Detect which cell encompasses the target text, then output its [x, y] center coordinate. 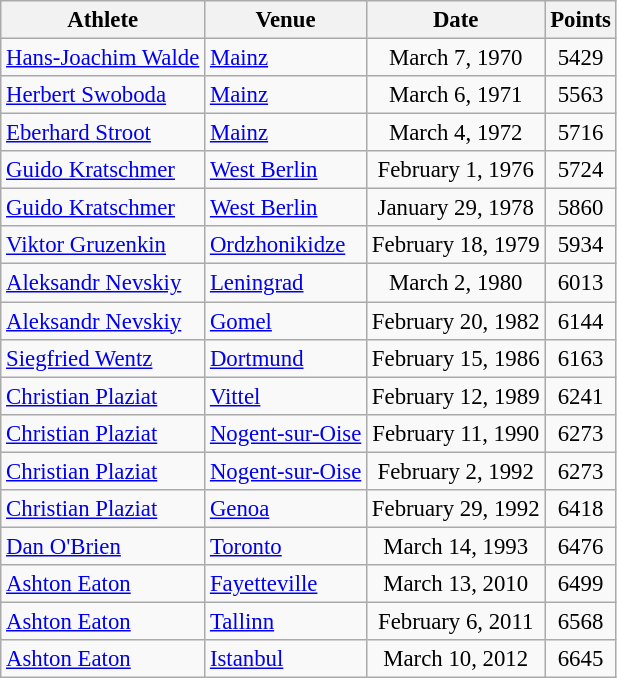
6163 [580, 358]
Vittel [286, 396]
Tallinn [286, 621]
Gomel [286, 321]
5429 [580, 58]
Date [456, 20]
February 29, 1992 [456, 509]
Genoa [286, 509]
February 20, 1982 [456, 321]
February 2, 1992 [456, 471]
6418 [580, 509]
5716 [580, 133]
Istanbul [286, 659]
February 1, 1976 [456, 170]
Herbert Swoboda [103, 95]
6013 [580, 283]
Fayetteville [286, 584]
March 13, 2010 [456, 584]
Hans-Joachim Walde [103, 58]
6241 [580, 396]
Eberhard Stroot [103, 133]
February 12, 1989 [456, 396]
5563 [580, 95]
February 15, 1986 [456, 358]
Siegfried Wentz [103, 358]
February 6, 2011 [456, 621]
March 6, 1971 [456, 95]
5860 [580, 208]
Leningrad [286, 283]
Viktor Gruzenkin [103, 245]
March 7, 1970 [456, 58]
5934 [580, 245]
Dan O'Brien [103, 546]
March 10, 2012 [456, 659]
January 29, 1978 [456, 208]
Venue [286, 20]
6499 [580, 584]
6645 [580, 659]
February 18, 1979 [456, 245]
March 2, 1980 [456, 283]
6144 [580, 321]
Ordzhonikidze [286, 245]
Dortmund [286, 358]
6568 [580, 621]
Toronto [286, 546]
Athlete [103, 20]
6476 [580, 546]
February 11, 1990 [456, 433]
5724 [580, 170]
March 4, 1972 [456, 133]
Points [580, 20]
March 14, 1993 [456, 546]
